Identify which cell holds the provided text, then report its (x, y) central coordinate. 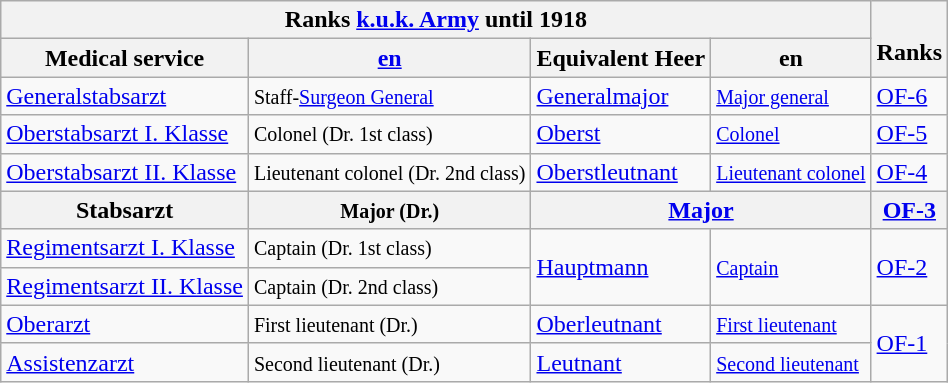
Major (701, 210)
Staff-Surgeon General (390, 96)
OF-1 (909, 343)
OF-3 (909, 210)
First lieutenant (791, 324)
Regimentsarzt I. Klasse (125, 248)
Stabsarzt (125, 210)
Ranks (909, 39)
Major (Dr.) (390, 210)
Lieutenant colonel (Dr. 2nd class) (390, 172)
Captain (Dr. 2nd class) (390, 286)
Hauptmann (621, 267)
Equivalent Heer (621, 58)
Second lieutenant (Dr.) (390, 362)
First lieutenant (Dr.) (390, 324)
Oberstabsarzt I. Klasse (125, 134)
OF-5 (909, 134)
OF-4 (909, 172)
Medical service (125, 58)
Generalstabsarzt (125, 96)
Captain (Dr. 1st class) (390, 248)
Oberst (621, 134)
Oberstabsarzt II. Klasse (125, 172)
Captain (791, 267)
Assistenzarzt (125, 362)
OF-2 (909, 267)
Second lieutenant (791, 362)
Oberleutnant (621, 324)
Leutnant (621, 362)
Ranks k.u.k. Army until 1918 (436, 20)
Generalmajor (621, 96)
Colonel (Dr. 1st class) (390, 134)
Oberarzt (125, 324)
Lieutenant colonel (791, 172)
OF-6 (909, 96)
Colonel (791, 134)
Regimentsarzt II. Klasse (125, 286)
Oberstleutnant (621, 172)
Major general (791, 96)
